Capture the cell that displays the provided text and extract its (x, y) central coordinate. 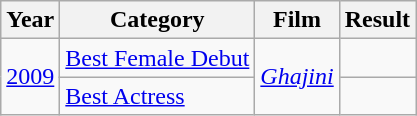
2009 (30, 77)
Ghajini (297, 77)
Best Actress (158, 96)
Category (158, 20)
Best Female Debut (158, 58)
Year (30, 20)
Result (377, 20)
Film (297, 20)
